Find where the given text appears and provide that cell's center as [X, Y] coordinate. 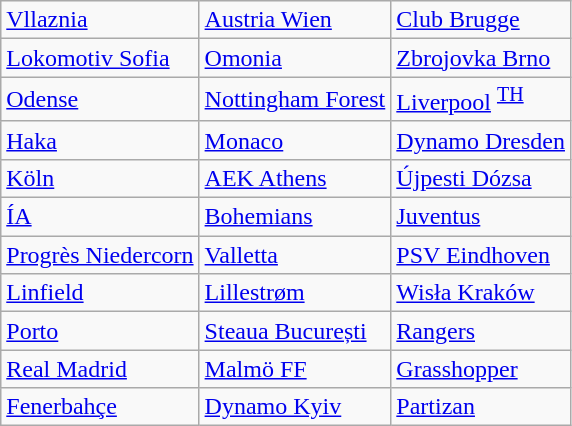
Partizan [481, 407]
Steaua București [295, 331]
Linfield [100, 293]
Grasshopper [481, 369]
Újpesti Dózsa [481, 178]
Omonia [295, 58]
Juventus [481, 217]
Liverpool TH [481, 100]
Club Brugge [481, 20]
Malmö FF [295, 369]
PSV Eindhoven [481, 255]
Dynamo Kyiv [295, 407]
Valletta [295, 255]
Rangers [481, 331]
ÍA [100, 217]
Porto [100, 331]
Lokomotiv Sofia [100, 58]
Wisła Kraków [481, 293]
Köln [100, 178]
Zbrojovka Brno [481, 58]
Haka [100, 140]
Progrès Niedercorn [100, 255]
Lillestrøm [295, 293]
Real Madrid [100, 369]
Austria Wien [295, 20]
AEK Athens [295, 178]
Bohemians [295, 217]
Odense [100, 100]
Dynamo Dresden [481, 140]
Nottingham Forest [295, 100]
Monaco [295, 140]
Fenerbahçe [100, 407]
Vllaznia [100, 20]
